Return the (X, Y) coordinate for the center point of the cell that contains the specified text.  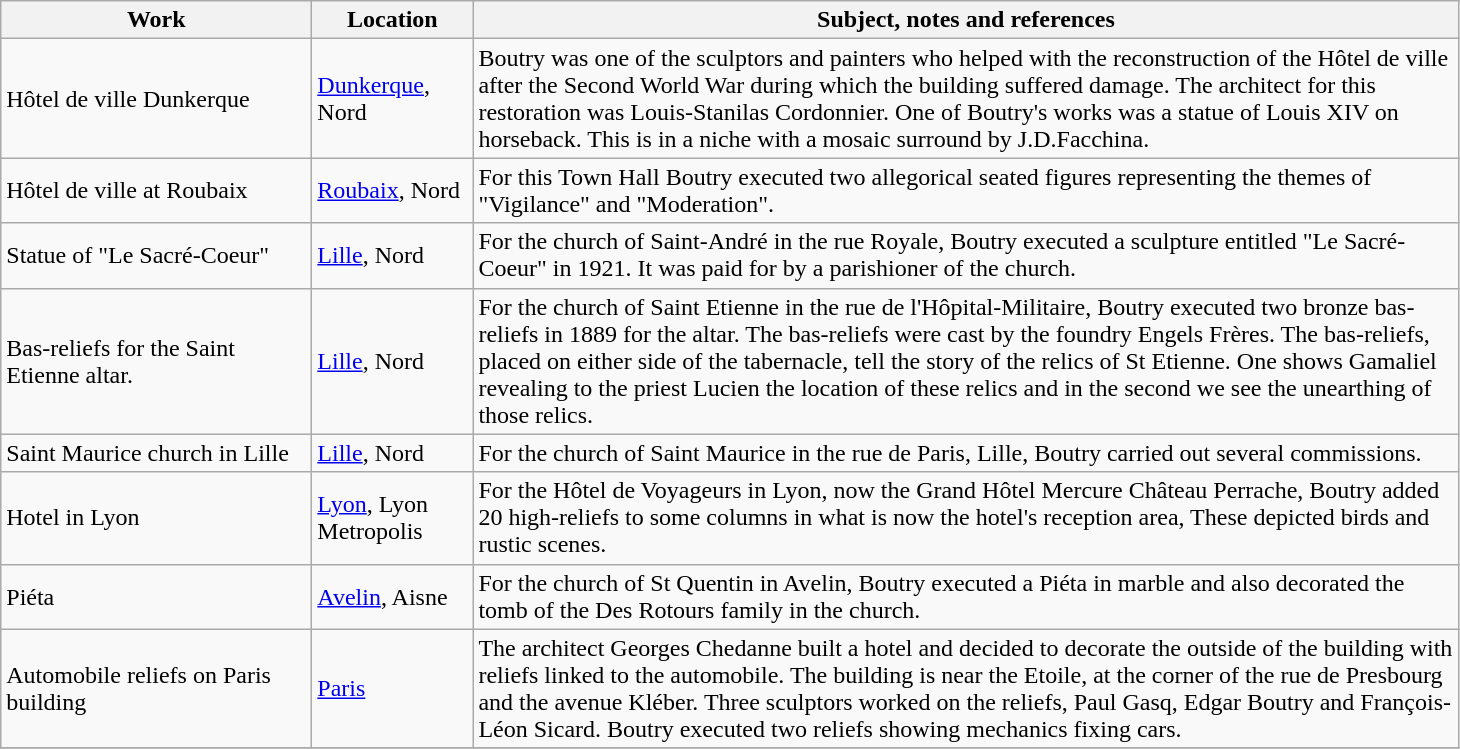
For this Town Hall Boutry executed two allegorical seated figures representing the themes of "Vigilance" and "Moderation". (966, 190)
Hôtel de ville at Roubaix (156, 190)
For the church of St Quentin in Avelin, Boutry executed a Piéta in marble and also decorated the tomb of the Des Rotours family in the church. (966, 596)
Bas-reliefs for the Saint Etienne altar. (156, 361)
Paris (392, 688)
Piéta (156, 596)
Statue of "Le Sacré-Coeur" (156, 256)
Hotel in Lyon (156, 518)
Automobile reliefs on Paris building (156, 688)
Location (392, 20)
Saint Maurice church in Lille (156, 453)
Lyon, Lyon Metropolis (392, 518)
Subject, notes and references (966, 20)
Dunkerque, Nord (392, 98)
Avelin, Aisne (392, 596)
Work (156, 20)
For the church of Saint Maurice in the rue de Paris, Lille, Boutry carried out several commissions. (966, 453)
Roubaix, Nord (392, 190)
Hôtel de ville Dunkerque (156, 98)
